Identify which cell holds the provided text, then report its [x, y] central coordinate. 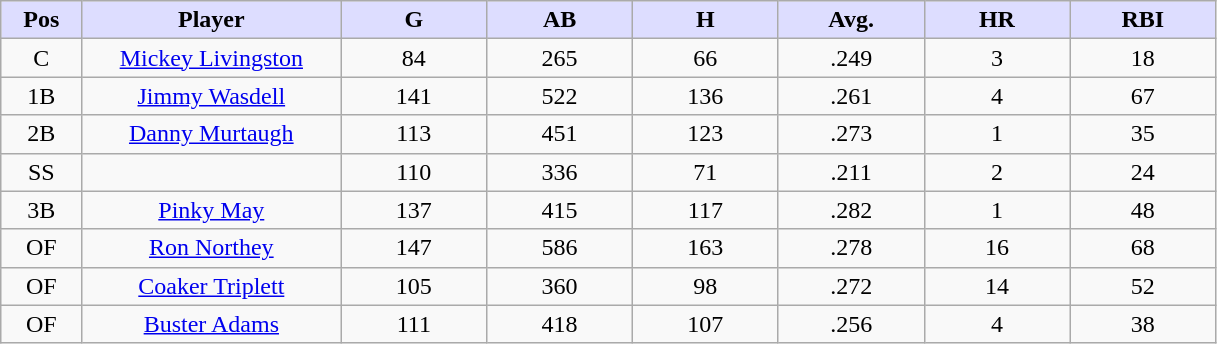
3B [42, 210]
137 [414, 210]
84 [414, 58]
Buster Adams [212, 324]
Danny Murtaugh [212, 134]
68 [1143, 248]
360 [560, 286]
16 [997, 248]
418 [560, 324]
AB [560, 20]
415 [560, 210]
Pinky May [212, 210]
RBI [1143, 20]
141 [414, 96]
.272 [851, 286]
Pos [42, 20]
71 [705, 172]
Avg. [851, 20]
.278 [851, 248]
3 [997, 58]
522 [560, 96]
35 [1143, 134]
336 [560, 172]
2 [997, 172]
2B [42, 134]
265 [560, 58]
.256 [851, 324]
586 [560, 248]
18 [1143, 58]
.249 [851, 58]
.261 [851, 96]
38 [1143, 324]
66 [705, 58]
98 [705, 286]
14 [997, 286]
G [414, 20]
.282 [851, 210]
Mickey Livingston [212, 58]
H [705, 20]
110 [414, 172]
24 [1143, 172]
Player [212, 20]
123 [705, 134]
1B [42, 96]
52 [1143, 286]
48 [1143, 210]
Jimmy Wasdell [212, 96]
67 [1143, 96]
SS [42, 172]
C [42, 58]
Ron Northey [212, 248]
163 [705, 248]
111 [414, 324]
HR [997, 20]
451 [560, 134]
107 [705, 324]
147 [414, 248]
.211 [851, 172]
.273 [851, 134]
136 [705, 96]
113 [414, 134]
105 [414, 286]
Coaker Triplett [212, 286]
117 [705, 210]
